From the cell containing the given text, extract its center point as (x, y) coordinate. 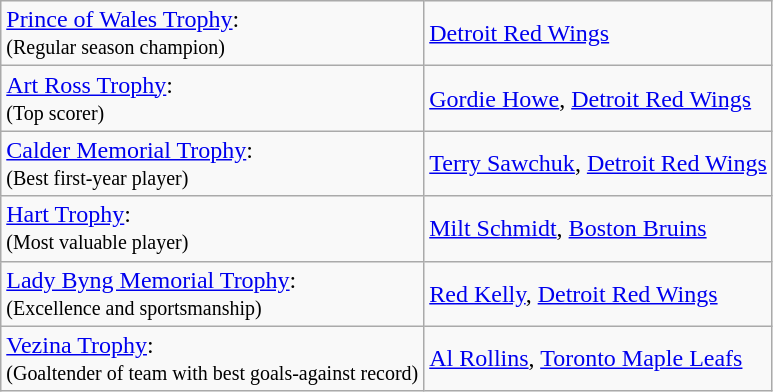
Red Kelly, Detroit Red Wings (598, 294)
Detroit Red Wings (598, 34)
Milt Schmidt, Boston Bruins (598, 228)
Al Rollins, Toronto Maple Leafs (598, 358)
Hart Trophy:(Most valuable player) (212, 228)
Calder Memorial Trophy:(Best first-year player) (212, 164)
Art Ross Trophy:(Top scorer) (212, 98)
Lady Byng Memorial Trophy:(Excellence and sportsmanship) (212, 294)
Prince of Wales Trophy:(Regular season champion) (212, 34)
Terry Sawchuk, Detroit Red Wings (598, 164)
Gordie Howe, Detroit Red Wings (598, 98)
Vezina Trophy:(Goaltender of team with best goals-against record) (212, 358)
